Extract the (X, Y) coordinate from the center of the cell holding the provided text.  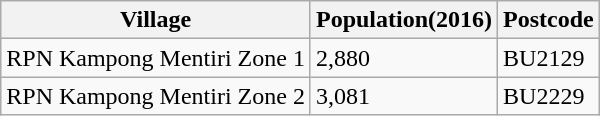
RPN Kampong Mentiri Zone 1 (156, 58)
Postcode (549, 20)
BU2129 (549, 58)
Village (156, 20)
BU2229 (549, 96)
Population(2016) (404, 20)
2,880 (404, 58)
RPN Kampong Mentiri Zone 2 (156, 96)
3,081 (404, 96)
